Provide the (x, y) coordinate of the cell's center where the given text is located.  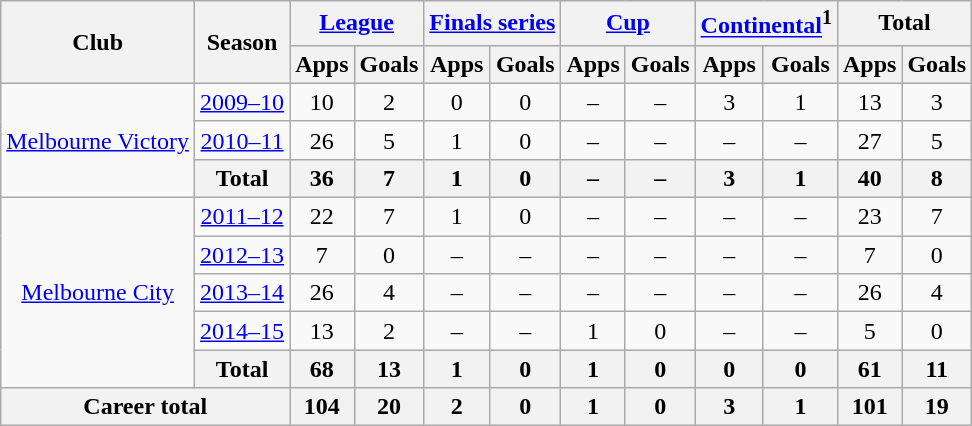
8 (937, 178)
101 (869, 407)
27 (869, 140)
19 (937, 407)
2011–12 (242, 217)
League (357, 24)
11 (937, 369)
68 (322, 369)
23 (869, 217)
Season (242, 42)
2013–14 (242, 293)
2010–11 (242, 140)
22 (322, 217)
Continental1 (766, 24)
Cup (628, 24)
36 (322, 178)
2014–15 (242, 331)
Finals series (492, 24)
104 (322, 407)
Melbourne City (98, 293)
2009–10 (242, 102)
61 (869, 369)
10 (322, 102)
20 (389, 407)
40 (869, 178)
Club (98, 42)
Melbourne Victory (98, 140)
Career total (146, 407)
2012–13 (242, 255)
